Identify which cell holds the provided text, then report its (X, Y) central coordinate. 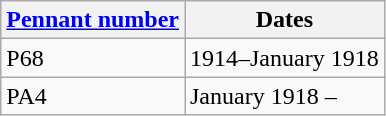
P68 (93, 58)
1914–January 1918 (284, 58)
January 1918 – (284, 96)
Dates (284, 20)
Pennant number (93, 20)
PA4 (93, 96)
